Identify which cell holds the provided text, then report its [x, y] central coordinate. 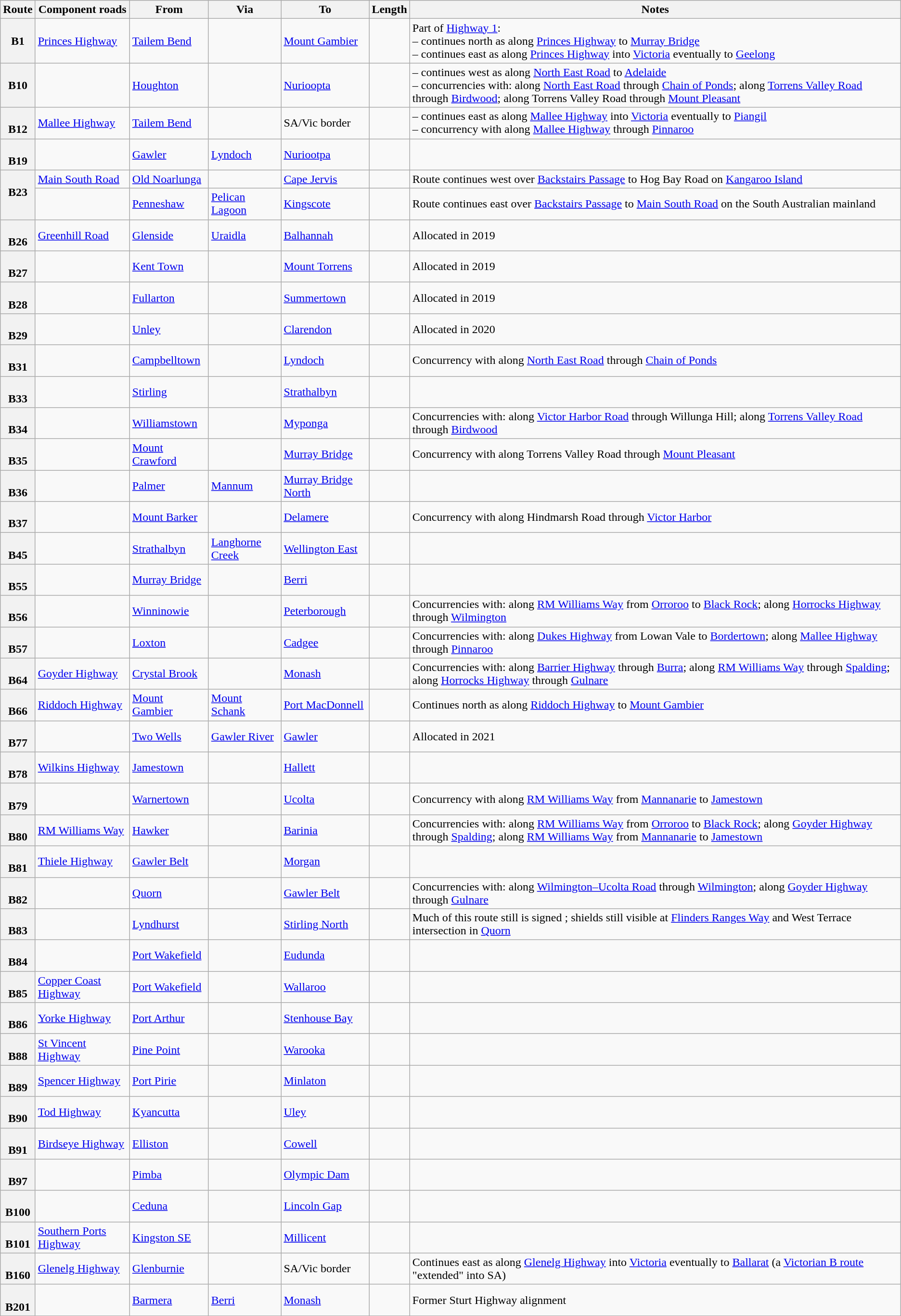
B56 [18, 611]
– continues east as along Mallee Highway into Victoria eventually to Piangil– concurrency with along Mallee Highway through Pinnaroo [655, 123]
Summertown [325, 297]
Campbelltown [169, 360]
Palmer [169, 486]
Fullarton [169, 297]
Minlaton [325, 1081]
Loxton [169, 642]
B84 [18, 956]
Princes Highway [82, 41]
Myponga [325, 424]
Barmera [169, 1300]
Hallett [325, 767]
Wallaroo [325, 987]
B101 [18, 1237]
Mount Torrens [325, 267]
Concurrencies with: along Dukes Highway from Lowan Vale to Bordertown; along Mallee Highway through Pinnaroo [655, 642]
B37 [18, 517]
B80 [18, 830]
B34 [18, 424]
Yorke Highway [82, 1019]
Spencer Highway [82, 1081]
B78 [18, 767]
Thiele Highway [82, 862]
Allocated in 2020 [655, 329]
Goyder Highway [82, 674]
Pelican Lagoon [245, 204]
Elliston [169, 1144]
Mount Barker [169, 517]
Stirling [169, 392]
Uraidla [245, 235]
Kingscote [325, 204]
Component roads [82, 10]
Peterborough [325, 611]
B83 [18, 924]
B10 [18, 85]
Route continues east over Backstairs Passage to Main South Road on the South Australian mainland [655, 204]
B160 [18, 1269]
B28 [18, 297]
Much of this route still is signed ; shields still visible at Flinders Ranges Way and West Terrace intersection in Quorn [655, 924]
Houghton [169, 85]
Morgan [325, 862]
Cape Jervis [325, 179]
RM Williams Way [82, 830]
Nuriootpa [325, 154]
Copper Coast Highway [82, 987]
Stirling North [325, 924]
B33 [18, 392]
B90 [18, 1112]
B26 [18, 235]
Old Noarlunga [169, 179]
B88 [18, 1049]
B12 [18, 123]
Warnertown [169, 799]
Mount Schank [245, 705]
Unley [169, 329]
B82 [18, 892]
Kingston SE [169, 1237]
B91 [18, 1144]
Tod Highway [82, 1112]
Riddoch Highway [82, 705]
Two Wells [169, 736]
B23 [18, 194]
Lincoln Gap [325, 1206]
Via [245, 10]
B55 [18, 580]
B35 [18, 454]
Route continues west over Backstairs Passage to Hog Bay Road on Kangaroo Island [655, 179]
B81 [18, 862]
Wilkins Highway [82, 767]
Allocated in 2021 [655, 736]
From [169, 10]
Glenelg Highway [82, 1269]
Mallee Highway [82, 123]
Delamere [325, 517]
Port MacDonnell [325, 705]
Hawker [169, 830]
Winninowie [169, 611]
Mount Crawford [169, 454]
Millicent [325, 1237]
Eudunda [325, 956]
B36 [18, 486]
Concurrencies with: along Victor Harbor Road through Willunga Hill; along Torrens Valley Road through Birdwood [655, 424]
Glenside [169, 235]
Main South Road [82, 179]
Glenburnie [169, 1269]
Gawler River [245, 736]
B85 [18, 987]
Cowell [325, 1144]
Port Arthur [169, 1019]
B89 [18, 1081]
Length [389, 10]
B64 [18, 674]
B201 [18, 1300]
Penneshaw [169, 204]
B45 [18, 549]
Port Pirie [169, 1081]
Williamstown [169, 424]
Jamestown [169, 767]
Concurrency with along Hindmarsh Road through Victor Harbor [655, 517]
B1 [18, 41]
B77 [18, 736]
Uley [325, 1112]
Former Sturt Highway alignment [655, 1300]
Warooka [325, 1049]
Olympic Dam [325, 1174]
Concurrencies with: along Wilmington–Ucolta Road through Wilmington; along Goyder Highway through Gulnare [655, 892]
Continues east as along Glenelg Highway into Victoria eventually to Ballarat (a Victorian B route "extended" into SA) [655, 1269]
Birdseye Highway [82, 1144]
Nurioopta [325, 85]
B86 [18, 1019]
Concurrency with along RM Williams Way from Mannanarie to Jamestown [655, 799]
St Vincent Highway [82, 1049]
Wellington East [325, 549]
B100 [18, 1206]
Crystal Brook [169, 674]
Lyndhurst [169, 924]
Clarendon [325, 329]
B66 [18, 705]
Mannum [245, 486]
Barinia [325, 830]
Southern Ports Highway [82, 1237]
Ucolta [325, 799]
B57 [18, 642]
Pine Point [169, 1049]
Pimba [169, 1174]
Continues north as along Riddoch Highway to Mount Gambier [655, 705]
B79 [18, 799]
Langhorne Creek [245, 549]
Kent Town [169, 267]
Stenhouse Bay [325, 1019]
Concurrency with along Torrens Valley Road through Mount Pleasant [655, 454]
Balhannah [325, 235]
Quorn [169, 892]
B29 [18, 329]
Murray Bridge North [325, 486]
Notes [655, 10]
Cadgee [325, 642]
B31 [18, 360]
Ceduna [169, 1206]
Route [18, 10]
Concurrencies with: along Barrier Highway through Burra; along RM Williams Way through Spalding; along Horrocks Highway through Gulnare [655, 674]
Kyancutta [169, 1112]
B97 [18, 1174]
Concurrency with along North East Road through Chain of Ponds [655, 360]
Concurrencies with: along RM Williams Way from Orroroo to Black Rock; along Horrocks Highway through Wilmington [655, 611]
B19 [18, 154]
Greenhill Road [82, 235]
B27 [18, 267]
To [325, 10]
